Pinpoint the cell where the given text exists, returning its (X, Y) midpoint coordinate. 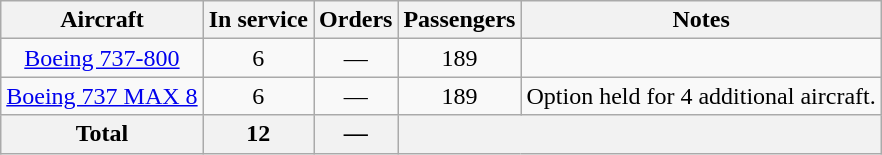
Total (102, 134)
Boeing 737-800 (102, 58)
Option held for 4 additional aircraft. (701, 96)
In service (258, 20)
Aircraft (102, 20)
Passengers (460, 20)
Notes (701, 20)
Boeing 737 MAX 8 (102, 96)
Orders (356, 20)
12 (258, 134)
